Extract the (X, Y) coordinate from the center of the cell holding the provided text.  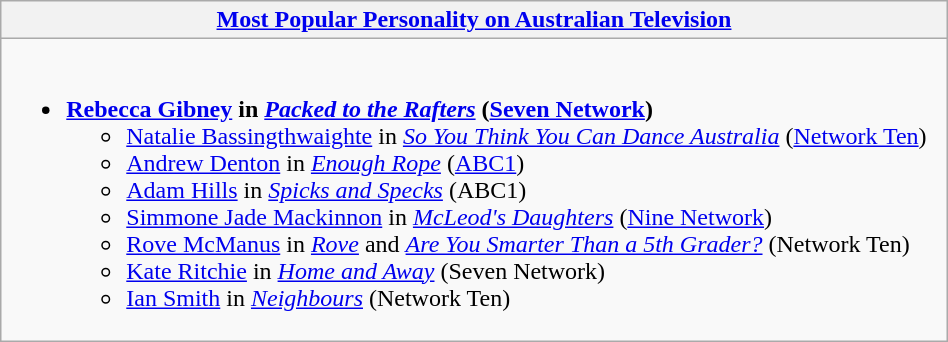
Most Popular Personality on Australian Television (474, 20)
